Locate the cell with the specified text and output its [x, y] center coordinate. 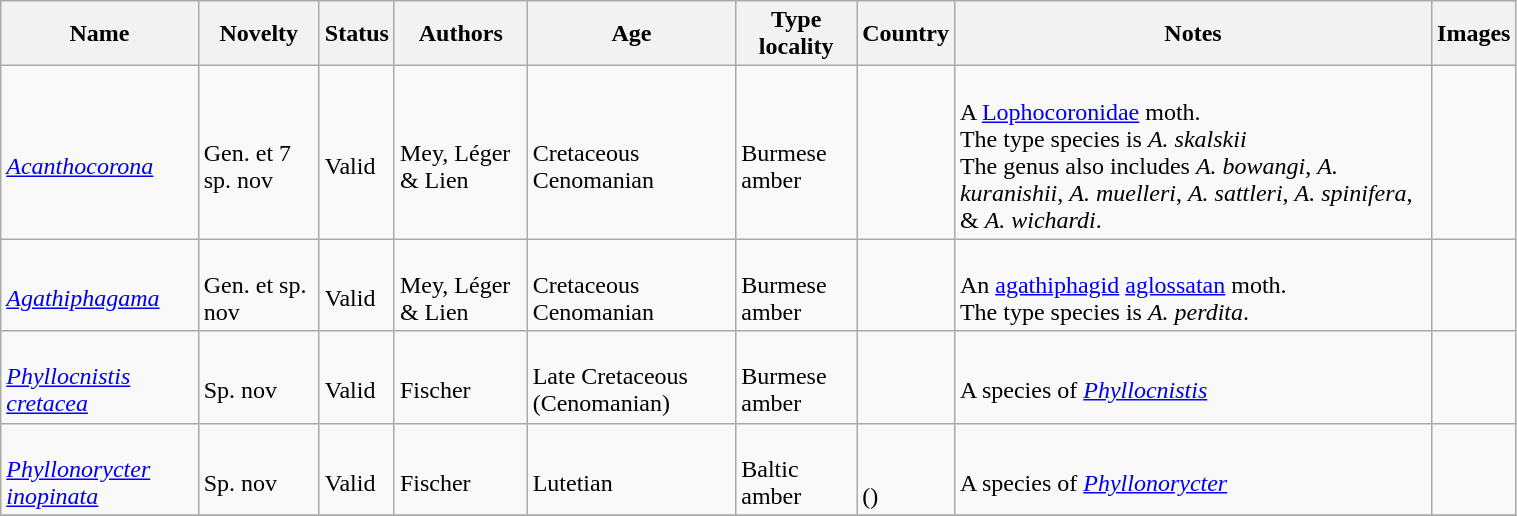
A species of Phyllocnistis [1192, 377]
Notes [1192, 34]
Gen. et sp. nov [258, 285]
A species of Phyllonorycter [1192, 469]
Status [356, 34]
Country [906, 34]
Images [1474, 34]
Age [632, 34]
Authors [460, 34]
An agathiphagid aglossatan moth. The type species is A. perdita. [1192, 285]
Name [100, 34]
Lutetian [632, 469]
Phyllocnistis cretacea [100, 377]
Type locality [796, 34]
Phyllonorycter inopinata [100, 469]
Novelty [258, 34]
Acanthocorona [100, 152]
() [906, 469]
Agathiphagama [100, 285]
Late Cretaceous (Cenomanian) [632, 377]
Gen. et 7 sp. nov [258, 152]
Baltic amber [796, 469]
